Search for the cell housing the specified text and yield its [x, y] center coordinate. 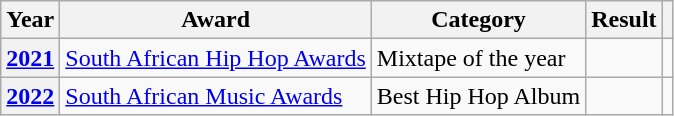
Year [30, 20]
Award [216, 20]
Mixtape of the year [478, 58]
Category [478, 20]
Result [624, 20]
South African Hip Hop Awards [216, 58]
2022 [30, 96]
2021 [30, 58]
Best Hip Hop Album [478, 96]
South African Music Awards [216, 96]
